Output the [x, y] coordinate of the center of the cell containing the given text.  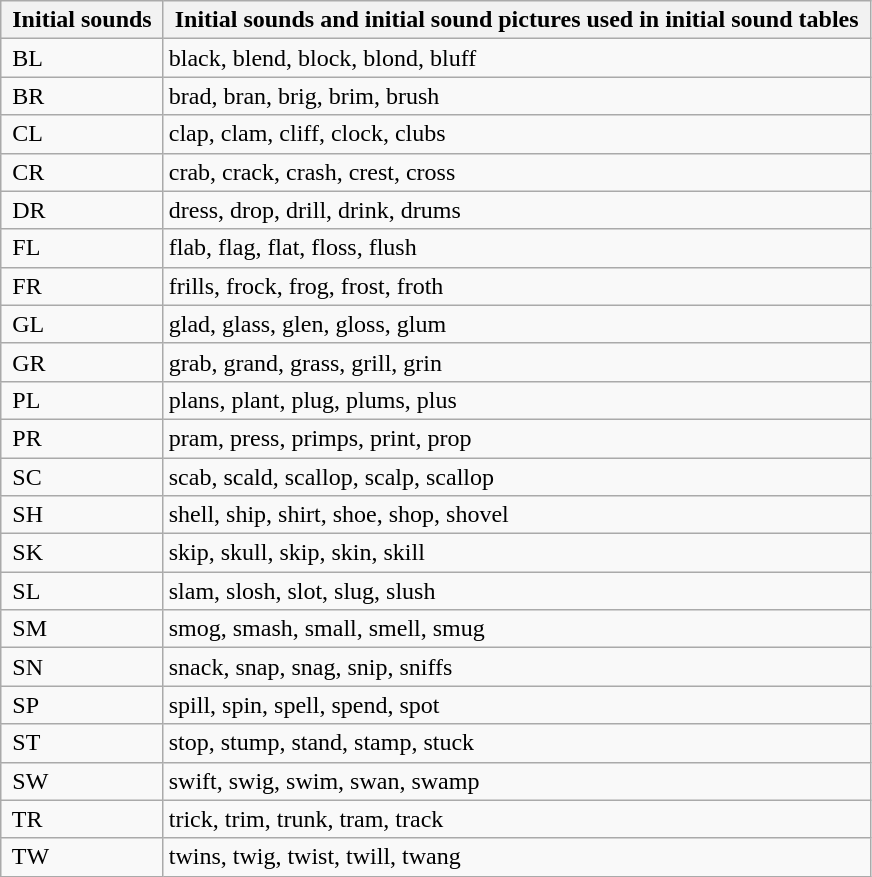
brad, bran, brig, brim, brush [516, 96]
snack, snap, snag, snip, sniffs [516, 667]
SM [82, 629]
SL [82, 591]
smog, smash, small, smell, smug [516, 629]
pram, press, primps, print, prop [516, 438]
FL [82, 248]
crab, crack, crash, crest, cross [516, 172]
Initial sounds [82, 20]
skip, skull, skip, skin, skill [516, 553]
stop, stump, stand, stamp, stuck [516, 743]
SW [82, 781]
BL [82, 58]
FR [82, 286]
glad, glass, glen, gloss, glum [516, 324]
TW [82, 857]
slam, slosh, slot, slug, slush [516, 591]
CL [82, 134]
flab, flag, flat, floss, flush [516, 248]
plans, plant, plug, plums, plus [516, 400]
shell, ship, shirt, shoe, shop, shovel [516, 515]
SK [82, 553]
SN [82, 667]
twins, twig, twist, twill, twang [516, 857]
grab, grand, grass, grill, grin [516, 362]
TR [82, 819]
spill, spin, spell, spend, spot [516, 705]
clap, clam, cliff, clock, clubs [516, 134]
GR [82, 362]
Initial sounds and initial sound pictures used in initial sound tables [516, 20]
black, blend, block, blond, bluff [516, 58]
ST [82, 743]
frills, frock, frog, frost, froth [516, 286]
SC [82, 477]
BR [82, 96]
PR [82, 438]
dress, drop, drill, drink, drums [516, 210]
scab, scald, scallop, scalp, scallop [516, 477]
SP [82, 705]
PL [82, 400]
swift, swig, swim, swan, swamp [516, 781]
DR [82, 210]
SH [82, 515]
trick, trim, trunk, tram, track [516, 819]
CR [82, 172]
GL [82, 324]
